Determine the (X, Y) coordinate at the center of the cell enclosing the given text.  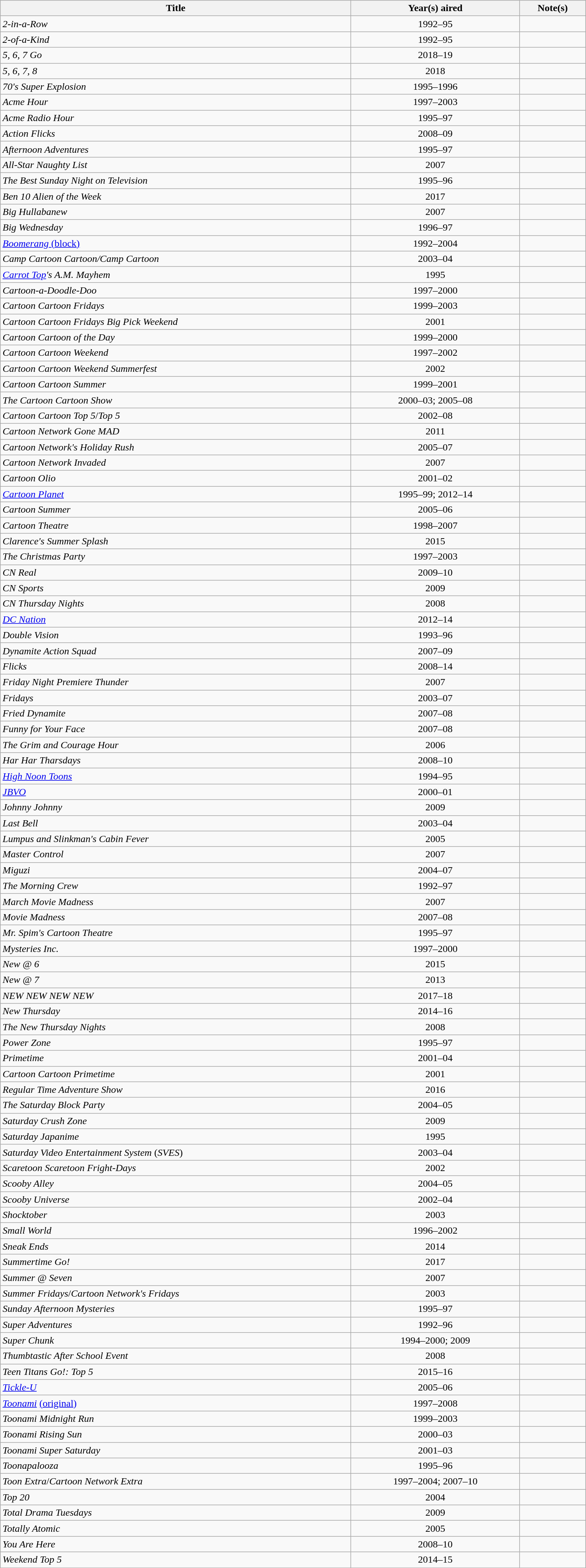
2013 (435, 980)
The Saturday Block Party (176, 1105)
Power Zone (176, 1043)
New @ 7 (176, 980)
March Movie Madness (176, 901)
Small World (176, 1231)
Johnny Johnny (176, 807)
2002–04 (435, 1199)
Summertime Go! (176, 1262)
The Grim and Courage Hour (176, 745)
Afternoon Adventures (176, 149)
2015–16 (435, 1372)
2001–04 (435, 1058)
Cartoon Cartoon Top 5/Top 5 (176, 415)
2-of-a-Kind (176, 40)
1997–2002 (435, 353)
New Thursday (176, 1011)
Carrot Top's A.M. Mayhem (176, 275)
Cartoon Planet (176, 494)
2008–14 (435, 666)
Cartoon Network Gone MAD (176, 431)
Ben 10 Alien of the Week (176, 196)
New @ 6 (176, 964)
You Are Here (176, 1544)
Primetime (176, 1058)
2000–01 (435, 792)
Summer Fridays/Cartoon Network's Fridays (176, 1293)
Scaretoon Scaretoon Fright-Days (176, 1168)
Cartoon Cartoon Primetime (176, 1074)
CN Real (176, 572)
Weekend Top 5 (176, 1560)
Big Hullabanew (176, 212)
Fried Dynamite (176, 714)
1997–2008 (435, 1403)
The New Thursday Nights (176, 1027)
Note(s) (553, 8)
2016 (435, 1090)
Teen Titans Go!: Top 5 (176, 1372)
2006 (435, 745)
1998–2007 (435, 525)
Last Bell (176, 823)
Acme Radio Hour (176, 118)
1994–2000; 2009 (435, 1340)
2005–07 (435, 447)
CN Thursday Nights (176, 604)
Top 20 (176, 1497)
Lumpus and Slinkman's Cabin Fever (176, 839)
1994–95 (435, 776)
Mr. Spim's Cartoon Theatre (176, 933)
Cartoon Network Invaded (176, 463)
NEW NEW NEW NEW (176, 996)
1997–2004; 2007–10 (435, 1482)
Cartoon Summer (176, 510)
2004–07 (435, 870)
JBVO (176, 792)
Super Adventures (176, 1325)
Friday Night Premiere Thunder (176, 682)
1999–2001 (435, 384)
Toonami Super Saturday (176, 1450)
1993–96 (435, 635)
Toonami (original) (176, 1403)
Cartoon Olio (176, 478)
All-Star Naughty List (176, 165)
Year(s) aired (435, 8)
Summer @ Seven (176, 1278)
2008–09 (435, 133)
2014–15 (435, 1560)
Big Wednesday (176, 228)
2000–03; 2005–08 (435, 400)
2018–19 (435, 55)
Toon Extra/Cartoon Network Extra (176, 1482)
2001–03 (435, 1450)
The Christmas Party (176, 557)
Fridays (176, 698)
Double Vision (176, 635)
Miguzi (176, 870)
1999–2000 (435, 337)
Camp Cartoon Cartoon/Camp Cartoon (176, 259)
Super Chunk (176, 1340)
Cartoon Cartoon Fridays (176, 306)
2014 (435, 1246)
1996–2002 (435, 1231)
2002–08 (435, 415)
1992–96 (435, 1325)
Action Flicks (176, 133)
Acme Hour (176, 102)
5, 6, 7 Go (176, 55)
Boomerang (block) (176, 243)
1992–97 (435, 886)
Funny for Your Face (176, 729)
Totally Atomic (176, 1528)
Cartoon Cartoon Summer (176, 384)
Mysteries Inc. (176, 948)
70's Super Explosion (176, 86)
Saturday Japanime (176, 1136)
High Noon Toons (176, 776)
Scooby Alley (176, 1183)
Cartoon Cartoon of the Day (176, 337)
Movie Madness (176, 917)
The Morning Crew (176, 886)
Tickle-U (176, 1387)
DC Nation (176, 619)
1995–1996 (435, 86)
2001–02 (435, 478)
2017–18 (435, 996)
2009–10 (435, 572)
Title (176, 8)
Sneak Ends (176, 1246)
Toonami Rising Sun (176, 1434)
The Cartoon Cartoon Show (176, 400)
Total Drama Tuesdays (176, 1513)
Sunday Afternoon Mysteries (176, 1309)
2003–07 (435, 698)
Cartoon Cartoon Weekend Summerfest (176, 369)
2004 (435, 1497)
Cartoon Cartoon Weekend (176, 353)
Cartoon Cartoon Fridays Big Pick Weekend (176, 322)
2018 (435, 71)
1996–97 (435, 228)
Toonapalooza (176, 1466)
2-in-a-Row (176, 24)
Thumbtastic After School Event (176, 1356)
Saturday Video Entertainment System (SVES) (176, 1152)
Toonami Midnight Run (176, 1419)
Shocktober (176, 1215)
1992–2004 (435, 243)
2012–14 (435, 619)
Dynamite Action Squad (176, 651)
Scooby Universe (176, 1199)
Flicks (176, 666)
5, 6, 7, 8 (176, 71)
Cartoon Theatre (176, 525)
Har Har Tharsdays (176, 761)
Saturday Crush Zone (176, 1121)
2007–09 (435, 651)
Master Control (176, 854)
1995–99; 2012–14 (435, 494)
Regular Time Adventure Show (176, 1090)
Cartoon Network's Holiday Rush (176, 447)
2000–03 (435, 1434)
Clarence's Summer Splash (176, 541)
Cartoon-a-Doodle-Doo (176, 290)
2014–16 (435, 1011)
2011 (435, 431)
The Best Sunday Night on Television (176, 180)
CN Sports (176, 588)
